Return [x, y] of the center of cell containing provided text 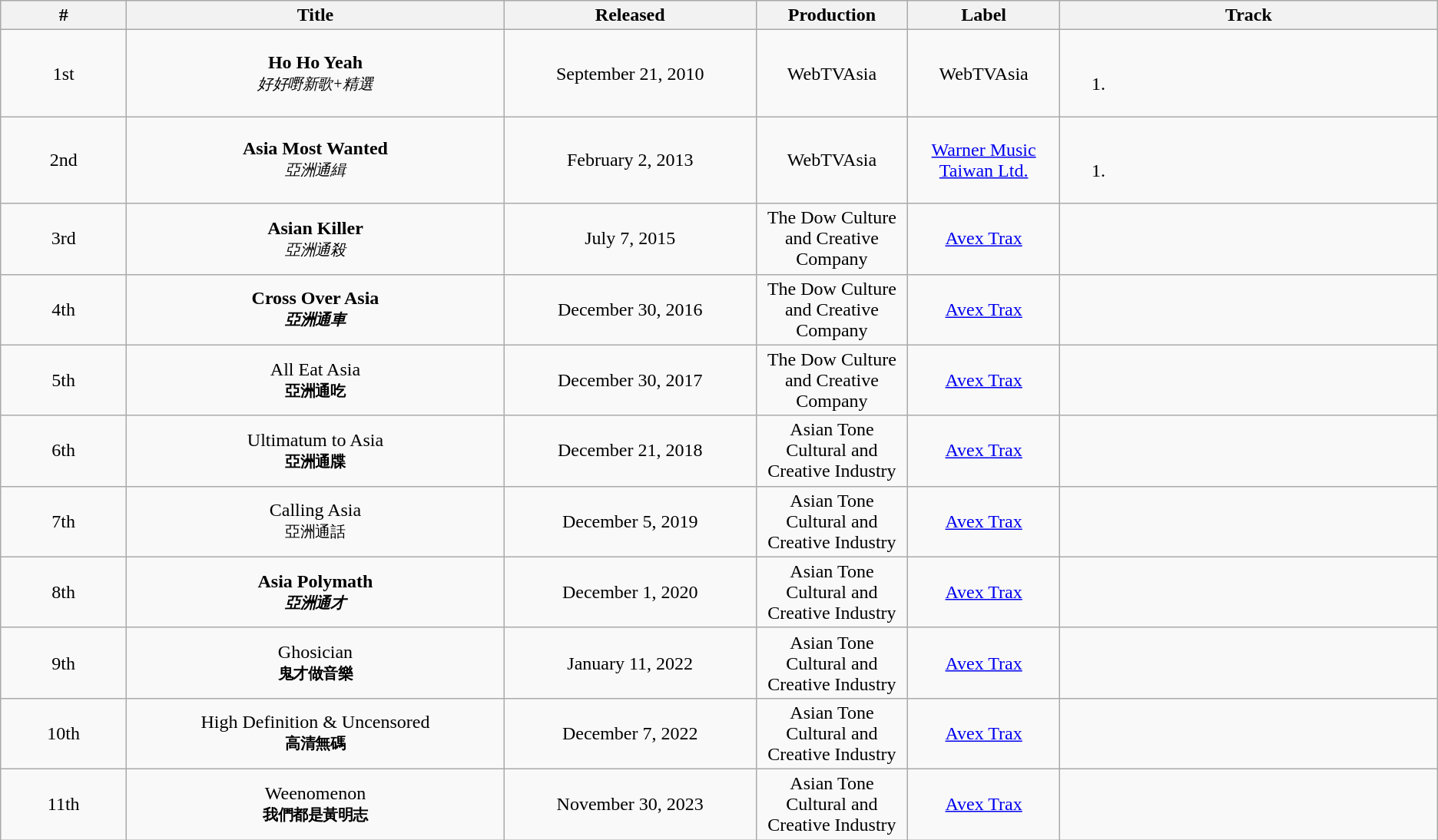
5th [64, 380]
Label [984, 15]
January 11, 2022 [630, 663]
8th [64, 592]
11th [64, 804]
Ghosician鬼才做音樂 [316, 663]
December 30, 2017 [630, 380]
4th [64, 309]
10th [64, 733]
Warner Music Taiwan Ltd. [984, 160]
December 7, 2022 [630, 733]
December 5, 2019 [630, 521]
Asia Polymath亞洲通才 [316, 592]
December 30, 2016 [630, 309]
December 21, 2018 [630, 451]
Weenomenon我們都是黃明志 [316, 804]
3rd [64, 239]
Asia Most Wanted亞洲通緝 [316, 160]
7th [64, 521]
2nd [64, 160]
July 7, 2015 [630, 239]
Ultimatum to Asia亞洲通牒 [316, 451]
1st [64, 74]
9th [64, 663]
February 2, 2013 [630, 160]
Production [832, 15]
Calling Asia亞洲通話 [316, 521]
6th [64, 451]
All Eat Asia亞洲通吃 [316, 380]
September 21, 2010 [630, 74]
Released [630, 15]
Asian Killer亞洲通殺 [316, 239]
High Definition & Uncensored高清無碼 [316, 733]
Title [316, 15]
November 30, 2023 [630, 804]
# [64, 15]
Cross Over Asia亞洲通車 [316, 309]
Track [1248, 15]
December 1, 2020 [630, 592]
Ho Ho Yeah好好嘢新歌+精選 [316, 74]
